Pinpoint the cell where the given text exists, returning its [X, Y] midpoint coordinate. 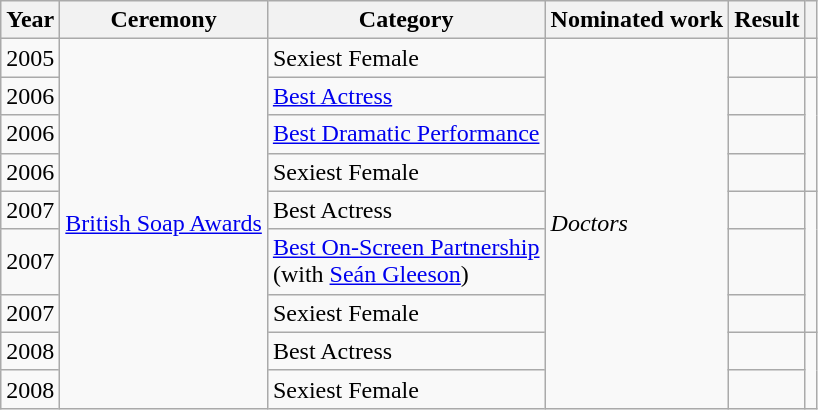
Category [406, 20]
Result [767, 20]
Ceremony [164, 20]
Nominated work [637, 20]
Doctors [637, 224]
Best Dramatic Performance [406, 134]
British Soap Awards [164, 224]
Best On-Screen Partnership (with Seán Gleeson) [406, 262]
2005 [30, 58]
Year [30, 20]
